Pinpoint the cell where the given text exists, returning its [X, Y] midpoint coordinate. 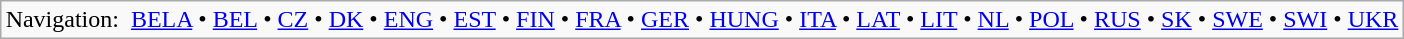
Navigation: BELA • BEL • CZ • DK • ENG • EST • FIN • FRA • GER • HUNG • ITA • LAT • LIT • NL • POL • RUS • SK • SWE • SWI • UKR [702, 20]
